Locate the cell with the specified text and output its (X, Y) center coordinate. 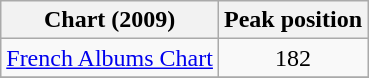
Peak position (292, 20)
182 (292, 58)
French Albums Chart (110, 58)
Chart (2009) (110, 20)
